From the cell containing the given text, extract its center point as (X, Y) coordinate. 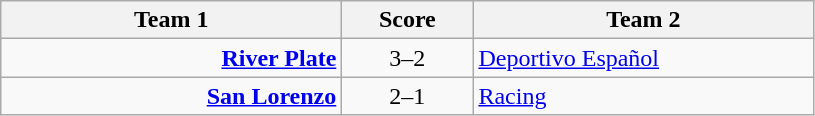
San Lorenzo (172, 96)
River Plate (172, 58)
Score (408, 20)
Team 2 (644, 20)
2–1 (408, 96)
Deportivo Español (644, 58)
Team 1 (172, 20)
3–2 (408, 58)
Racing (644, 96)
